Extract the [x, y] coordinate from the center of the cell holding the provided text.  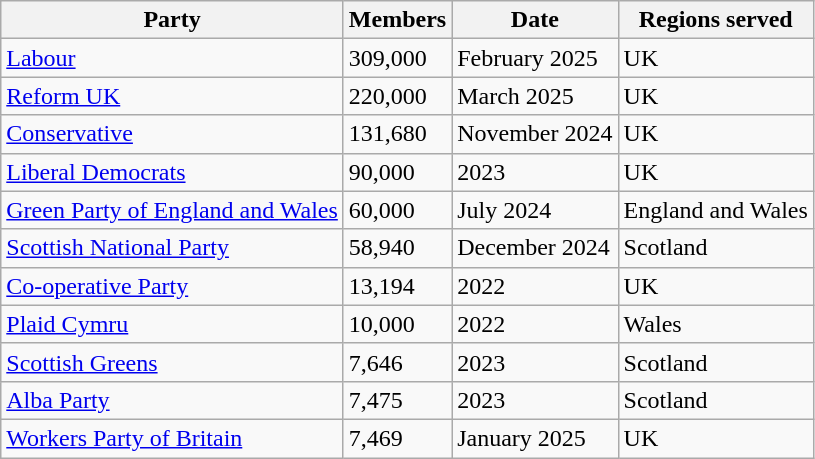
Green Party of England and Wales [172, 210]
Alba Party [172, 400]
March 2025 [535, 96]
November 2024 [535, 134]
Plaid Cymru [172, 324]
Co-operative Party [172, 286]
Reform UK [172, 96]
Conservative [172, 134]
13,194 [397, 286]
February 2025 [535, 58]
131,680 [397, 134]
10,000 [397, 324]
Workers Party of Britain [172, 438]
7,646 [397, 362]
58,940 [397, 248]
England and Wales [716, 210]
7,475 [397, 400]
Wales [716, 324]
309,000 [397, 58]
Labour [172, 58]
Members [397, 20]
January 2025 [535, 438]
90,000 [397, 172]
July 2024 [535, 210]
220,000 [397, 96]
60,000 [397, 210]
Regions served [716, 20]
Party [172, 20]
Date [535, 20]
7,469 [397, 438]
Scottish National Party [172, 248]
December 2024 [535, 248]
Scottish Greens [172, 362]
Liberal Democrats [172, 172]
